Locate the cell with the specified text and output its [X, Y] center coordinate. 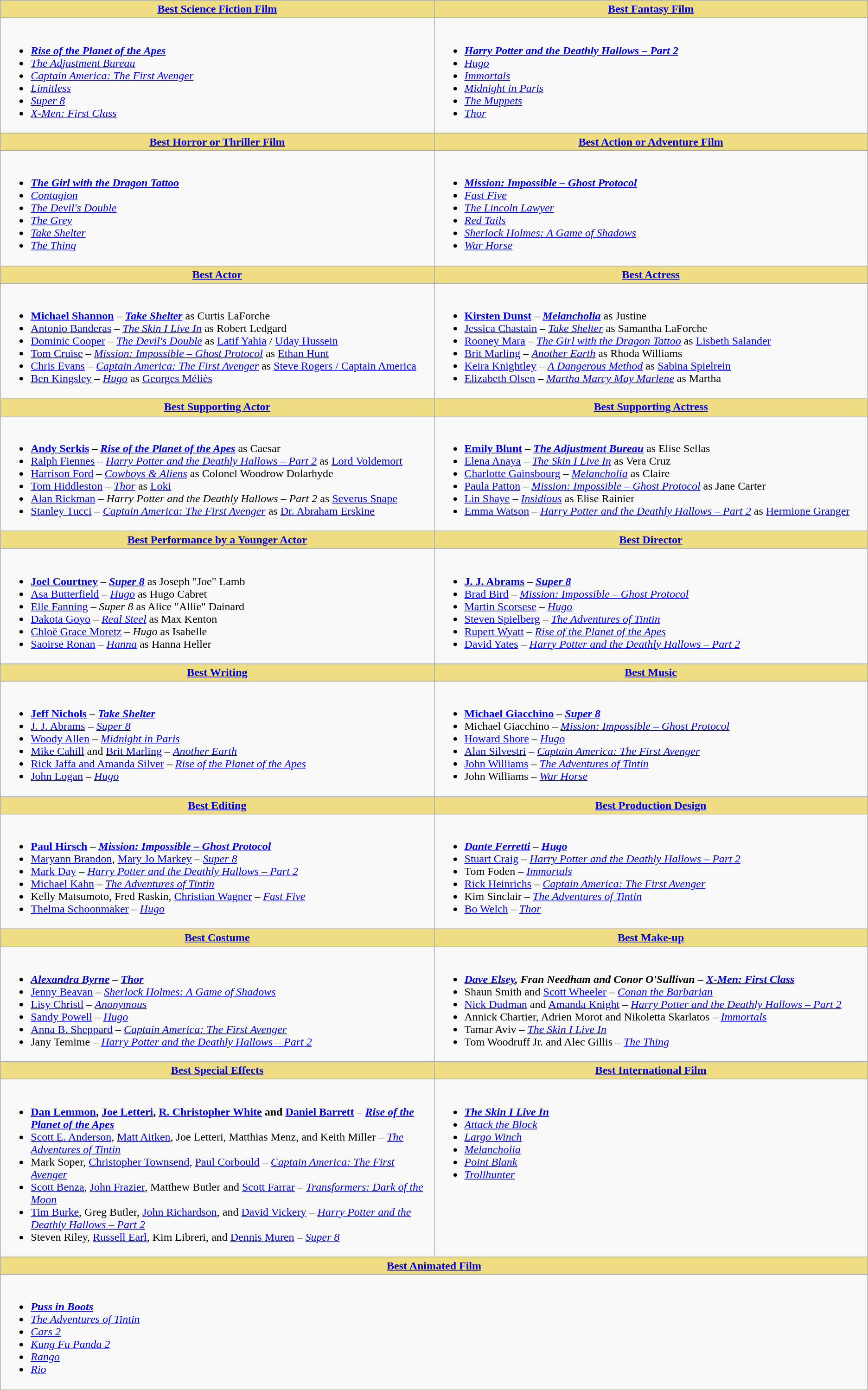
Best Action or Adventure Film [651, 142]
Best Science Fiction Film [217, 9]
Best Costume [217, 938]
Best Writing [217, 672]
Best Director [651, 540]
Harry Potter and the Deathly Hallows – Part 2HugoImmortalsMidnight in ParisThe MuppetsThor [651, 76]
Best Special Effects [217, 1071]
Best Supporting Actor [217, 407]
Best Editing [217, 805]
Puss in BootsThe Adventures of TintinCars 2Kung Fu Panda 2RangoRio [434, 1332]
Best Music [651, 672]
Best Animated Film [434, 1266]
Best Actor [217, 274]
Mission: Impossible – Ghost ProtocolFast FiveThe Lincoln LawyerRed TailsSherlock Holmes: A Game of ShadowsWar Horse [651, 208]
Rise of the Planet of the ApesThe Adjustment BureauCaptain America: The First AvengerLimitlessSuper 8X-Men: First Class [217, 76]
Best Horror or Thriller Film [217, 142]
The Skin I Live InAttack the BlockLargo WinchMelancholiaPoint BlankTrollhunter [651, 1168]
Best Performance by a Younger Actor [217, 540]
Best Supporting Actress [651, 407]
Best Make-up [651, 938]
The Girl with the Dragon TattooContagionThe Devil's DoubleThe GreyTake ShelterThe Thing [217, 208]
Best Production Design [651, 805]
Best Fantasy Film [651, 9]
Best Actress [651, 274]
Best International Film [651, 1071]
